For the text-containing cell, return its midpoint in (X, Y) coordinate format. 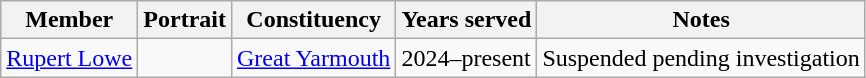
Member (70, 20)
Constituency (313, 20)
Notes (701, 20)
Great Yarmouth (313, 58)
Rupert Lowe (70, 58)
Portrait (185, 20)
2024–present (466, 58)
Years served (466, 20)
Suspended pending investigation (701, 58)
